Identify which cell holds the provided text, then report its [x, y] central coordinate. 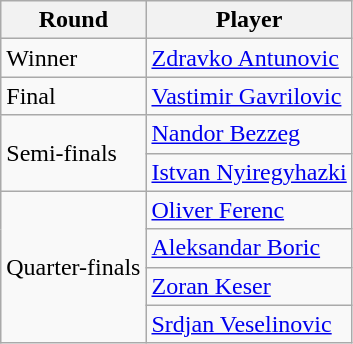
Oliver Ferenc [249, 210]
Quarter-finals [74, 267]
Vastimir Gavrilovic [249, 96]
Zoran Keser [249, 286]
Semi-finals [74, 153]
Round [74, 20]
Srdjan Veselinovic [249, 324]
Nandor Bezzeg [249, 134]
Winner [74, 58]
Final [74, 96]
Istvan Nyiregyhazki [249, 172]
Zdravko Antunovic [249, 58]
Player [249, 20]
Aleksandar Boric [249, 248]
